From the cell containing the given text, extract its center point as [x, y] coordinate. 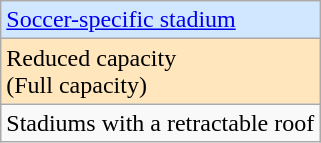
Soccer-specific stadium [160, 20]
Reduced capacity(Full capacity) [160, 72]
Stadiums with a retractable roof [160, 123]
